Capture the cell that displays the provided text and extract its (x, y) central coordinate. 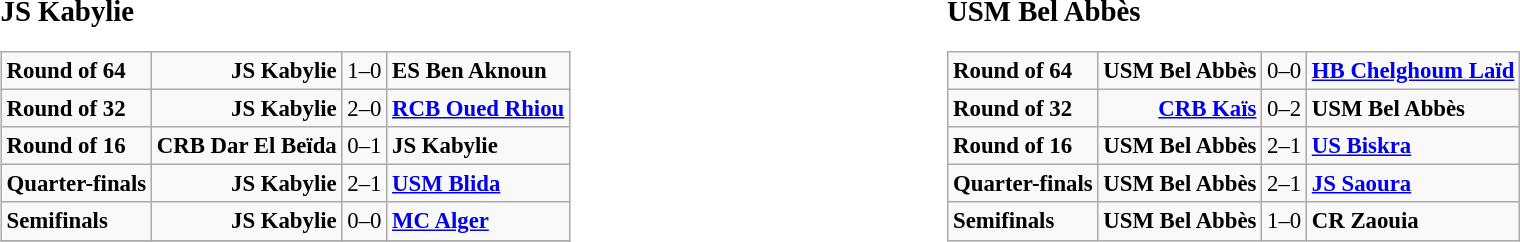
CR Zaouia (1412, 221)
RCB Oued Rhiou (478, 109)
2–0 (364, 109)
MC Alger (478, 221)
0–1 (364, 146)
0–2 (1284, 109)
US Biskra (1412, 146)
CRB Dar El Beïda (246, 146)
ES Ben Aknoun (478, 71)
JS Saoura (1412, 184)
CRB Kaïs (1180, 109)
HB Chelghoum Laïd (1412, 71)
USM Blida (478, 184)
